Scan for the cell matching the given text and deliver its [x, y] coordinate at center. 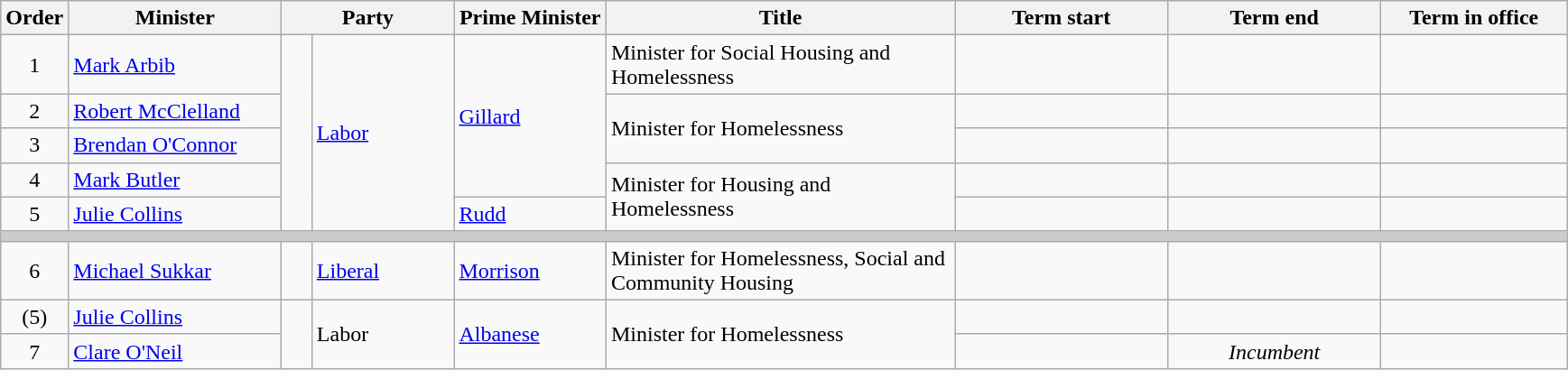
Mark Butler [175, 180]
Term end [1275, 18]
Order [34, 18]
Minister for Housing and Homelessness [780, 197]
Term in office [1474, 18]
Incumbent [1275, 351]
Minister for Homelessness, Social and Community Housing [780, 271]
Morrison [531, 271]
Robert McClelland [175, 111]
7 [34, 351]
5 [34, 214]
Term start [1062, 18]
6 [34, 271]
Michael Sukkar [175, 271]
Albanese [531, 334]
4 [34, 180]
3 [34, 145]
Rudd [531, 214]
Liberal [383, 271]
Brendan O'Connor [175, 145]
Minister for Social Housing and Homelessness [780, 65]
Minister [175, 18]
2 [34, 111]
Gillard [531, 116]
1 [34, 65]
Mark Arbib [175, 65]
Party [368, 18]
Title [780, 18]
Prime Minister [531, 18]
(5) [34, 317]
Clare O'Neil [175, 351]
